Locate the cell with the specified text and output its [x, y] center coordinate. 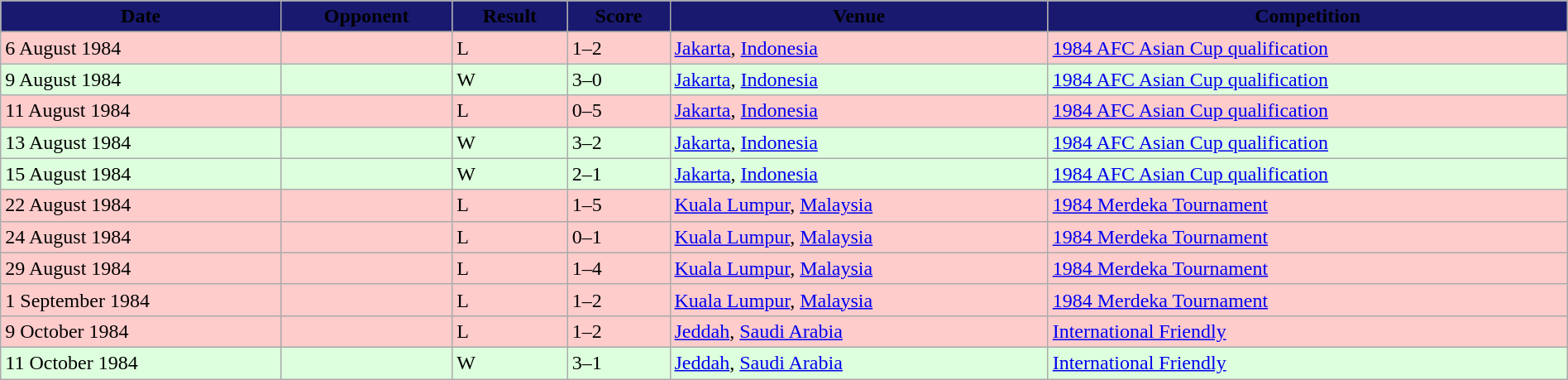
11 October 1984 [141, 363]
0–1 [619, 237]
29 August 1984 [141, 268]
1–4 [619, 268]
1–5 [619, 205]
9 August 1984 [141, 79]
Competition [1307, 17]
Venue [858, 17]
Score [619, 17]
13 August 1984 [141, 142]
3–1 [619, 363]
Date [141, 17]
9 October 1984 [141, 331]
Opponent [366, 17]
3–0 [619, 79]
0–5 [619, 111]
22 August 1984 [141, 205]
6 August 1984 [141, 48]
11 August 1984 [141, 111]
Result [509, 17]
3–2 [619, 142]
1 September 1984 [141, 300]
24 August 1984 [141, 237]
15 August 1984 [141, 174]
2–1 [619, 174]
